Pinpoint the cell where the given text exists, returning its (x, y) midpoint coordinate. 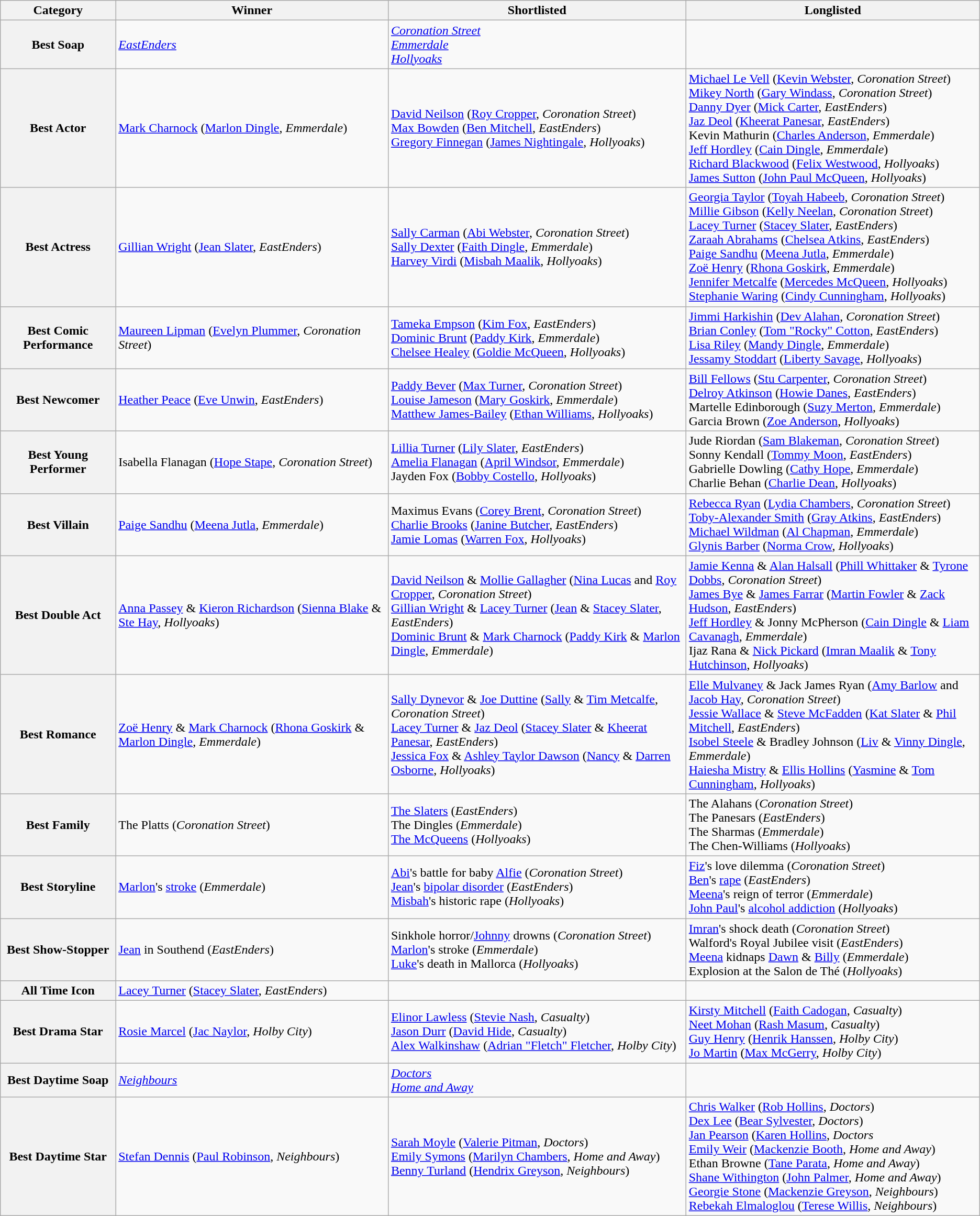
Tameka Empson (Kim Fox, EastEnders)Dominic Brunt (Paddy Kirk, Emmerdale) Chelsee Healey (Goldie McQueen, Hollyoaks) (537, 337)
Fiz's love dilemma (Coronation Street)Ben's rape (EastEnders)Meena's reign of terror (Emmerdale) John Paul's alcohol addiction (Hollyoaks) (832, 887)
The Alahans (Coronation Street)The Panesars (EastEnders)The Sharmas (Emmerdale)The Chen-Williams (Hollyoaks) (832, 824)
David Neilson (Roy Cropper, Coronation Street)Max Bowden (Ben Mitchell, EastEnders)Gregory Finnegan (James Nightingale, Hollyoaks) (537, 128)
Lillia Turner (Lily Slater, EastEnders)Amelia Flanagan (April Windsor, Emmerdale)Jayden Fox (Bobby Costello, Hollyoaks) (537, 462)
Neighbours (252, 1080)
Best Young Performer (58, 462)
Marlon's stroke (Emmerdale) (252, 887)
Best Daytime Soap (58, 1080)
Best Soap (58, 45)
Best Comic Performance (58, 337)
Stefan Dennis (Paul Robinson, Neighbours) (252, 1156)
Winner (252, 10)
Heather Peace (Eve Unwin, EastEnders) (252, 400)
Rosie Marcel (Jac Naylor, Holby City) (252, 1032)
Best Drama Star (58, 1032)
The Platts (Coronation Street) (252, 824)
Sally Carman (Abi Webster, Coronation Street)Sally Dexter (Faith Dingle, Emmerdale) Harvey Virdi (Misbah Maalik, Hollyoaks) (537, 247)
Isabella Flanagan (Hope Stape, Coronation Street) (252, 462)
Best Double Act (58, 615)
Best Daytime Star (58, 1156)
Best Actor (58, 128)
Best Actress (58, 247)
Best Family (58, 824)
Best Storyline (58, 887)
Shortlisted (537, 10)
Elinor Lawless (Stevie Nash, Casualty)Jason Durr (David Hide, Casualty) Alex Walkinshaw (Adrian "Fletch" Fletcher, Holby City) (537, 1032)
Paige Sandhu (Meena Jutla, Emmerdale) (252, 525)
The Slaters (EastEnders)The Dingles (Emmerdale)The McQueens (Hollyoaks) (537, 824)
Gillian Wright (Jean Slater, EastEnders) (252, 247)
All Time Icon (58, 991)
Longlisted (832, 10)
Paddy Bever (Max Turner, Coronation Street)Louise Jameson (Mary Goskirk, Emmerdale)Matthew James-Bailey (Ethan Williams, Hollyoaks) (537, 400)
Zoë Henry & Mark Charnock (Rhona Goskirk & Marlon Dingle, Emmerdale) (252, 734)
Anna Passey & Kieron Richardson (Sienna Blake & Ste Hay, Hollyoaks) (252, 615)
Abi's battle for baby Alfie (Coronation Street)Jean's bipolar disorder (EastEnders)Misbah's historic rape (Hollyoaks) (537, 887)
Kirsty Mitchell (Faith Cadogan, Casualty)Neet Mohan (Rash Masum, Casualty)Guy Henry (Henrik Hanssen, Holby City)Jo Martin (Max McGerry, Holby City) (832, 1032)
Category (58, 10)
DoctorsHome and Away (537, 1080)
Best Romance (58, 734)
Coronation StreetEmmerdaleHollyoaks (537, 45)
Sarah Moyle (Valerie Pitman, Doctors)Emily Symons (Marilyn Chambers, Home and Away) Benny Turland (Hendrix Greyson, Neighbours) (537, 1156)
Best Newcomer (58, 400)
EastEnders (252, 45)
Maureen Lipman (Evelyn Plummer, Coronation Street) (252, 337)
Jean in Southend (EastEnders) (252, 950)
Best Villain (58, 525)
Lacey Turner (Stacey Slater, EastEnders) (252, 991)
Mark Charnock (Marlon Dingle, Emmerdale) (252, 128)
Best Show-Stopper (58, 950)
Sinkhole horror/Johnny drowns (Coronation Street)Marlon's stroke (Emmerdale) Luke's death in Mallorca (Hollyoaks) (537, 950)
Maximus Evans (Corey Brent, Coronation Street)Charlie Brooks (Janine Butcher, EastEnders) Jamie Lomas (Warren Fox, Hollyoaks) (537, 525)
